Find where the given text appears and provide that cell's center as [X, Y] coordinate. 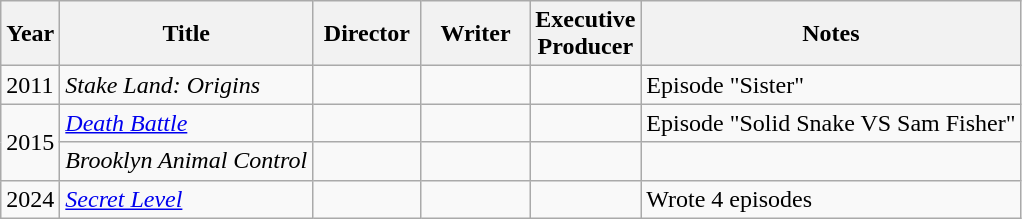
Notes [831, 34]
Year [30, 34]
Stake Land: Origins [186, 85]
Episode "Sister" [831, 85]
Director [368, 34]
Episode "Solid Snake VS Sam Fisher" [831, 123]
Wrote 4 episodes [831, 199]
Brooklyn Animal Control [186, 161]
2015 [30, 142]
ExecutiveProducer [586, 34]
2011 [30, 85]
Death Battle [186, 123]
Title [186, 34]
Secret Level [186, 199]
2024 [30, 199]
Writer [476, 34]
